Identify which cell holds the provided text, then report its [x, y] central coordinate. 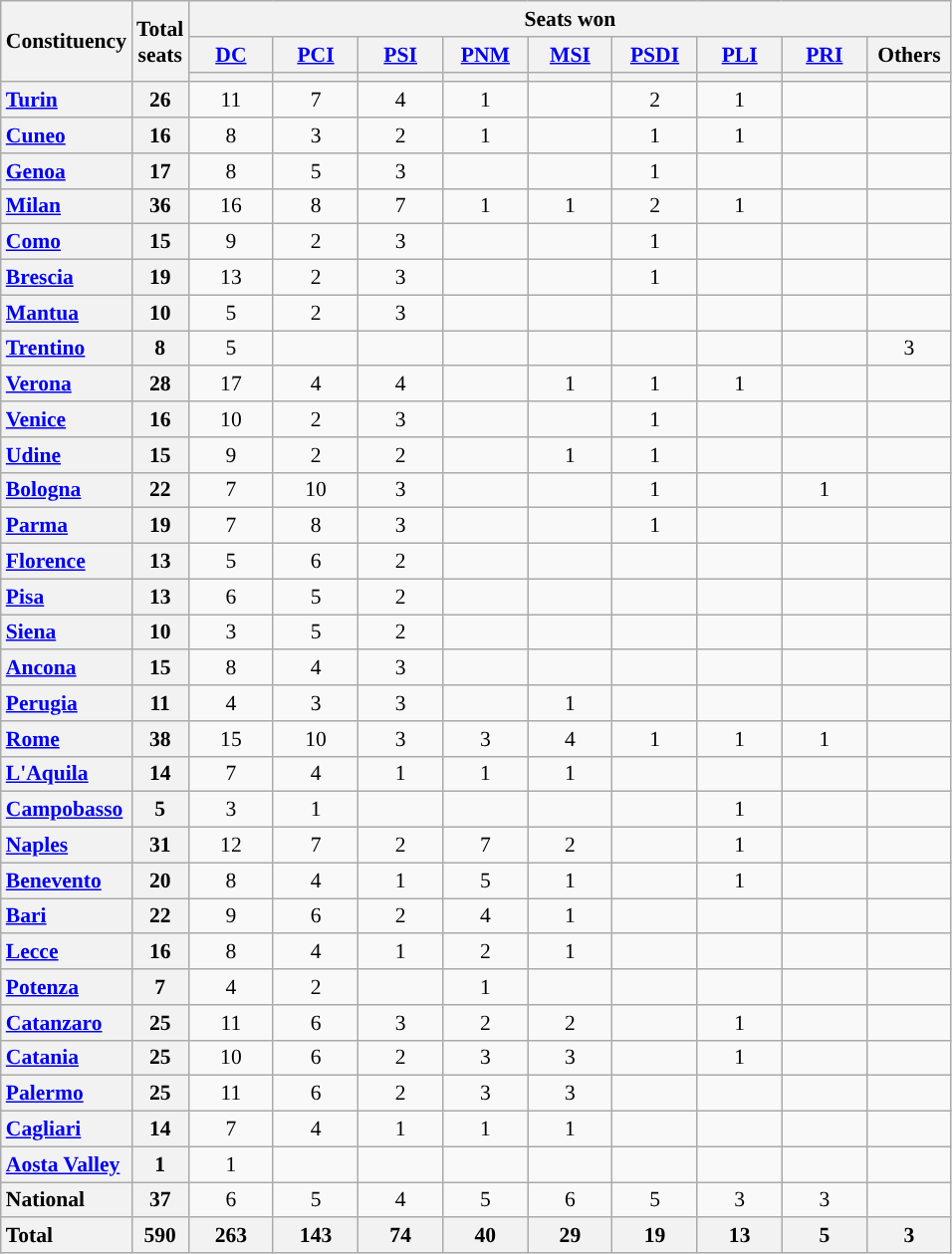
Constituency [66, 42]
Mantua [66, 313]
29 [570, 1236]
26 [159, 101]
Rome [66, 739]
38 [159, 739]
MSI [570, 55]
Cagliari [66, 1129]
PNM [486, 55]
Palermo [66, 1094]
Udine [66, 455]
PSDI [655, 55]
Verona [66, 384]
40 [486, 1236]
590 [159, 1236]
PRI [825, 55]
28 [159, 384]
74 [400, 1236]
12 [231, 846]
Lecce [66, 952]
Seats won [570, 19]
Perugia [66, 703]
Catanzaro [66, 1023]
Campobasso [66, 810]
Turin [66, 101]
Aosta Valley [66, 1164]
L'Aquila [66, 774]
Parma [66, 526]
143 [315, 1236]
263 [231, 1236]
DC [231, 55]
Brescia [66, 278]
Totalseats [159, 42]
37 [159, 1200]
20 [159, 880]
Genoa [66, 171]
Venice [66, 419]
Trentino [66, 349]
Bologna [66, 490]
Cuneo [66, 135]
Naples [66, 846]
36 [159, 206]
PCI [315, 55]
Bari [66, 916]
Catania [66, 1058]
Pisa [66, 597]
Siena [66, 632]
Florence [66, 562]
Potenza [66, 987]
Como [66, 242]
Benevento [66, 880]
Milan [66, 206]
Others [908, 55]
PSI [400, 55]
Ancona [66, 668]
National [66, 1200]
31 [159, 846]
Total [66, 1236]
PLI [739, 55]
